Scan for the cell matching the given text and deliver its [x, y] coordinate at center. 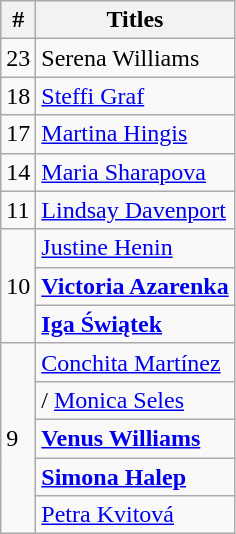
/ Monica Seles [135, 400]
Iga Świątek [135, 324]
Lindsay Davenport [135, 210]
Maria Sharapova [135, 172]
9 [18, 438]
23 [18, 58]
Petra Kvitová [135, 515]
Conchita Martínez [135, 362]
Simona Halep [135, 477]
Steffi Graf [135, 96]
17 [18, 134]
Martina Hingis [135, 134]
11 [18, 210]
18 [18, 96]
Titles [135, 20]
Venus Williams [135, 438]
Justine Henin [135, 248]
10 [18, 286]
# [18, 20]
Serena Williams [135, 58]
Victoria Azarenka [135, 286]
14 [18, 172]
